Return the [X, Y] coordinate for the center point of the cell that contains the specified text.  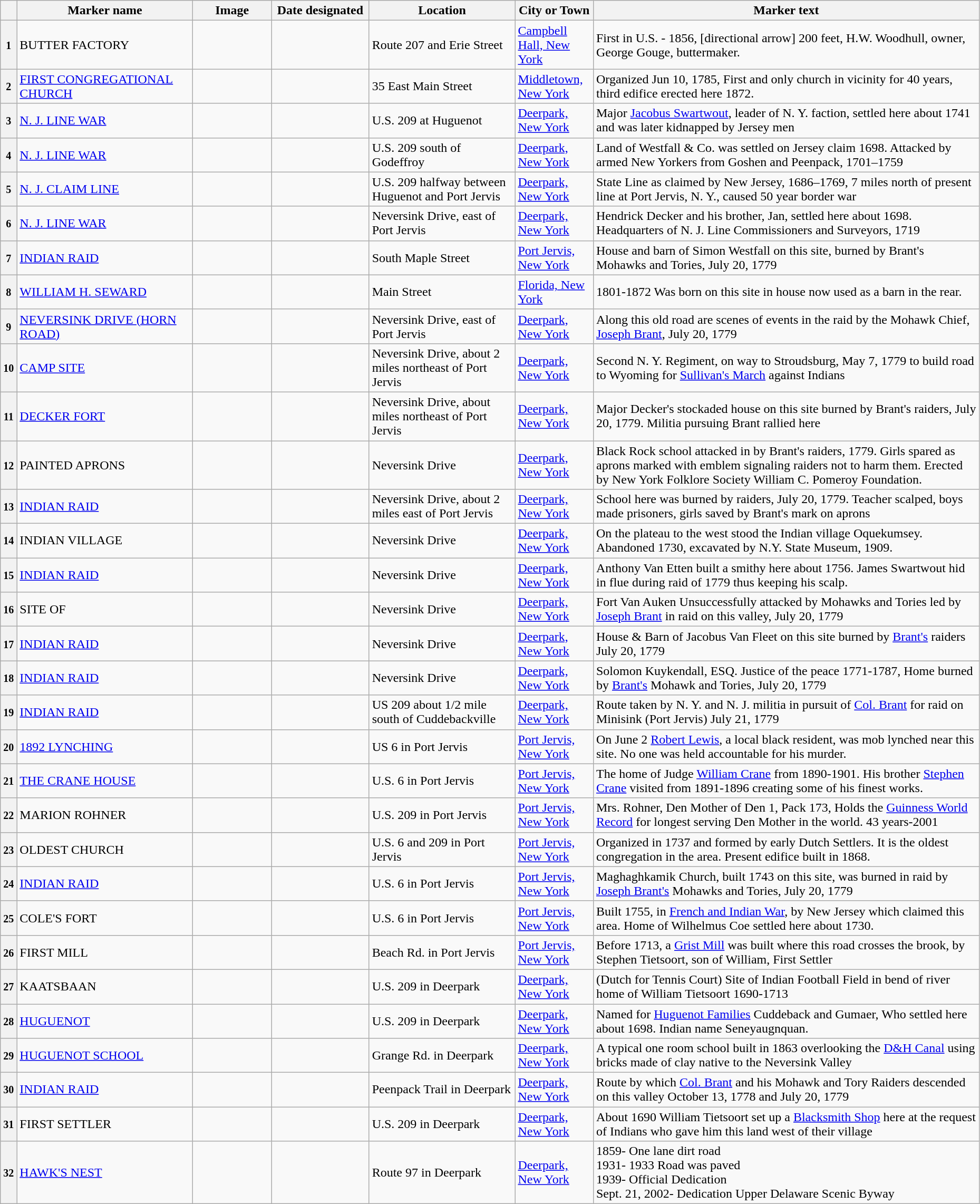
INDIAN VILLAGE [105, 541]
5 [8, 189]
U.S. 6 and 209 in Port Jervis [442, 849]
7 [8, 257]
FIRST MILL [105, 952]
OLDEST CHURCH [105, 849]
BUTTER FACTORY [105, 45]
25 [8, 918]
US 209 about 1/2 mile south of Cuddebackville [442, 712]
Route by which Col. Brant and his Mohawk and Tory Raiders descended on this valley October 13, 1778 and July 20, 1779 [786, 1090]
MARION ROHNER [105, 815]
HUGUENOT SCHOOL [105, 1056]
First in U.S. - 1856, [directional arrow] 200 feet, H.W. Woodhull, owner, George Gouge, buttermaker. [786, 45]
U.S. 209 halfway between Huguenot and Port Jervis [442, 189]
Image [232, 11]
Route 207 and Erie Street [442, 45]
23 [8, 849]
19 [8, 712]
N. J. CLAIM LINE [105, 189]
Major Decker's stockaded house on this site burned by Brant's raiders, July 20, 1779. Militia pursuing Brant rallied here [786, 416]
Second N. Y. Regiment, on way to Stroudsburg, May 7, 1779 to build road to Wyoming for Sullivan's March against Indians [786, 368]
13 [8, 506]
Maghaghkamik Church, built 1743 on this site, was burned in raid by Joseph Brant's Mohawks and Tories, July 20, 1779 [786, 884]
15 [8, 575]
WILLIAM H. SEWARD [105, 292]
21 [8, 781]
House and barn of Simon Westfall on this site, burned by Brant's Mohawks and Tories, July 20, 1779 [786, 257]
Main Street [442, 292]
South Maple Street [442, 257]
1859- One lane dirt road1931- 1933 Road was paved1939- Official DedicationSept. 21, 2002- Dedication Upper Delaware Scenic Byway [786, 1173]
Grange Rd. in Deerpark [442, 1056]
Location [442, 11]
30 [8, 1090]
1801-1872 Was born on this site in house now used as a barn in the rear. [786, 292]
26 [8, 952]
US 6 in Port Jervis [442, 747]
U.S. 209 south of Godeffroy [442, 155]
FIRST SETTLER [105, 1124]
A typical one room school built in 1863 overlooking the D&H Canal using bricks made of clay native to the Neversink Valley [786, 1056]
14 [8, 541]
28 [8, 1021]
HUGUENOT [105, 1021]
3 [8, 120]
Along this old road are scenes of events in the raid by the Mohawk Chief, Joseph Brant, July 20, 1779 [786, 326]
House & Barn of Jacobus Van Fleet on this site burned by Brant's raiders July 20, 1779 [786, 643]
Campbell Hall, New York [555, 45]
School here was burned by raiders, July 20, 1779. Teacher scalped, boys made prisoners, girls saved by Brant's mark on aprons [786, 506]
31 [8, 1124]
KAATSBAAN [105, 986]
HAWK'S NEST [105, 1173]
18 [8, 678]
Florida, New York [555, 292]
(Dutch for Tennis Court) Site of Indian Football Field in bend of river home of William Tietsoort 1690-1713 [786, 986]
35 East Main Street [442, 86]
U.S. 209 at Huguenot [442, 120]
9 [8, 326]
Fort Van Auken Unsuccessfully attacked by Mohawks and Tories led by Joseph Brant in raid on this valley, July 20, 1779 [786, 610]
11 [8, 416]
Organized in 1737 and formed by early Dutch Settlers. It is the oldest congregation in the area. Present edifice built in 1868. [786, 849]
The home of Judge William Crane from 1890-1901. His brother Stephen Crane visited from 1891-1896 creating some of his finest works. [786, 781]
About 1690 William Tietsoort set up a Blacksmith Shop here at the request of Indians who gave him this land west of their village [786, 1124]
Major Jacobus Swartwout, leader of N. Y. faction, settled here about 1741 and was later kidnapped by Jersey men [786, 120]
Middletown, New York [555, 86]
Built 1755, in French and Indian War, by New Jersey which claimed this area. Home of Wilhelmus Coe settled here about 1730. [786, 918]
Mrs. Rohner, Den Mother of Den 1, Pack 173, Holds the Guinness World Record for longest serving Den Mother in the world. 43 years-2001 [786, 815]
State Line as claimed by New Jersey, 1686–1769, 7 miles north of present line at Port Jervis, N. Y., caused 50 year border war [786, 189]
32 [8, 1173]
Neversink Drive, about 2 miles northeast of Port Jervis [442, 368]
U.S. 209 in Port Jervis [442, 815]
29 [8, 1056]
Marker text [786, 11]
17 [8, 643]
12 [8, 465]
10 [8, 368]
1 [8, 45]
20 [8, 747]
Before 1713, a Grist Mill was built where this road crosses the brook, by Stephen Tietsoort, son of William, First Settler [786, 952]
6 [8, 224]
22 [8, 815]
Route 97 in Deerpark [442, 1173]
16 [8, 610]
Hendrick Decker and his brother, Jan, settled here about 1698. Headquarters of N. J. Line Commissioners and Surveyors, 1719 [786, 224]
Neversink Drive, about 2 miles east of Port Jervis [442, 506]
Beach Rd. in Port Jervis [442, 952]
Anthony Van Etten built a smithy here about 1756. James Swartwout hid in flue during raid of 1779 thus keeping his scalp. [786, 575]
Organized Jun 10, 1785, First and only church in vicinity for 40 years, third edifice erected here 1872. [786, 86]
SITE OF [105, 610]
2 [8, 86]
DECKER FORT [105, 416]
Land of Westfall & Co. was settled on Jersey claim 1698. Attacked by armed New Yorkers from Goshen and Peenpack, 1701–1759 [786, 155]
1892 LYNCHING [105, 747]
NEVERSINK DRIVE (HORN ROAD) [105, 326]
On the plateau to the west stood the Indian village Oquekumsey. Abandoned 1730, excavated by N.Y. State Museum, 1909. [786, 541]
4 [8, 155]
THE CRANE HOUSE [105, 781]
Neversink Drive, about miles northeast of Port Jervis [442, 416]
PAINTED APRONS [105, 465]
Marker name [105, 11]
COLE'S FORT [105, 918]
On June 2 Robert Lewis, a local black resident, was mob lynched near this site. No one was held accountable for his murder. [786, 747]
Route taken by N. Y. and N. J. militia in pursuit of Col. Brant for raid on Minisink (Port Jervis) July 21, 1779 [786, 712]
8 [8, 292]
CAMP SITE [105, 368]
City or Town [555, 11]
Peenpack Trail in Deerpark [442, 1090]
Date designated [320, 11]
FIRST CONGREGATIONAL CHURCH [105, 86]
Named for Huguenot Families Cuddeback and Gumaer, Who settled here about 1698. Indian name Seneyaugnquan. [786, 1021]
27 [8, 986]
24 [8, 884]
Solomon Kuykendall, ESQ. Justice of the peace 1771-1787, Home burned by Brant's Mohawk and Tories, July 20, 1779 [786, 678]
